Pinpoint the cell where the given text exists, returning its [X, Y] midpoint coordinate. 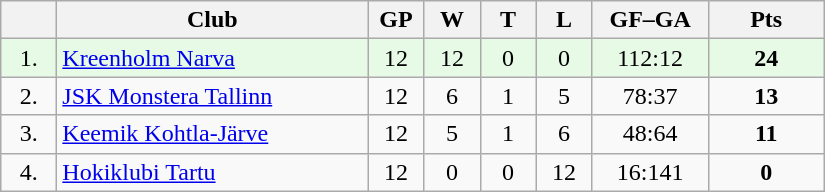
11 [766, 134]
GP [396, 20]
16:141 [650, 172]
JSK Monstera Tallinn [212, 96]
Pts [766, 20]
Hokiklubi Tartu [212, 172]
3. [29, 134]
Keemik Kohtla-Järve [212, 134]
4. [29, 172]
78:37 [650, 96]
1. [29, 58]
Club [212, 20]
T [508, 20]
L [564, 20]
Kreenholm Narva [212, 58]
13 [766, 96]
W [452, 20]
24 [766, 58]
48:64 [650, 134]
112:12 [650, 58]
GF–GA [650, 20]
2. [29, 96]
